Provide the (X, Y) coordinate of the cell's center where the given text is located.  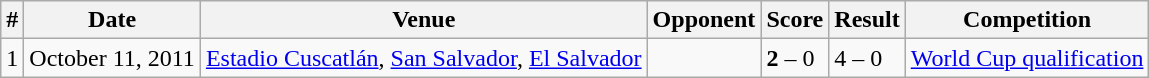
Estadio Cuscatlán, San Salvador, El Salvador (424, 58)
1 (12, 58)
World Cup qualification (1027, 58)
Score (795, 20)
4 – 0 (867, 58)
Venue (424, 20)
October 11, 2011 (112, 58)
2 – 0 (795, 58)
Result (867, 20)
Opponent (704, 20)
Competition (1027, 20)
# (12, 20)
Date (112, 20)
